From the cell containing the given text, extract its center point as [x, y] coordinate. 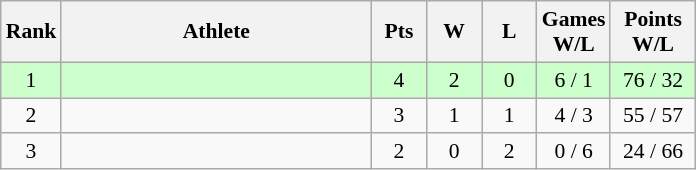
W [454, 32]
4 [398, 80]
0 / 6 [574, 152]
24 / 66 [652, 152]
4 / 3 [574, 116]
76 / 32 [652, 80]
55 / 57 [652, 116]
GamesW/L [574, 32]
Rank [32, 32]
Pts [398, 32]
L [510, 32]
6 / 1 [574, 80]
Athlete [216, 32]
PointsW/L [652, 32]
